For the text-containing cell, return its midpoint in [X, Y] coordinate format. 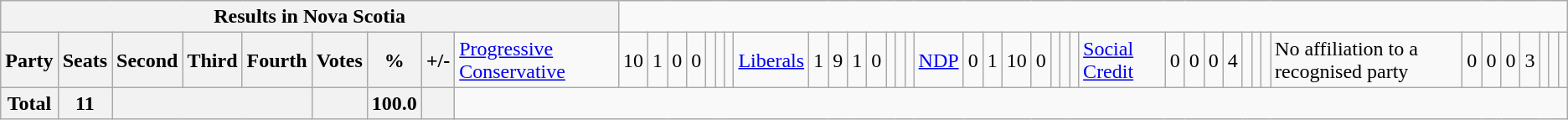
100.0 [394, 103]
Second [147, 60]
Liberals [771, 60]
Total [29, 103]
NDP [938, 60]
Results in Nova Scotia [310, 17]
11 [85, 103]
Votes [339, 60]
Social Credit [1122, 60]
% [394, 60]
Third [213, 60]
Progressive Conservative [537, 60]
Party [29, 60]
3 [1529, 60]
4 [1233, 60]
No affiliation to a recognised party [1367, 60]
Seats [85, 60]
+/- [437, 60]
Fourth [276, 60]
9 [838, 60]
